For the text-containing cell, return its midpoint in (X, Y) coordinate format. 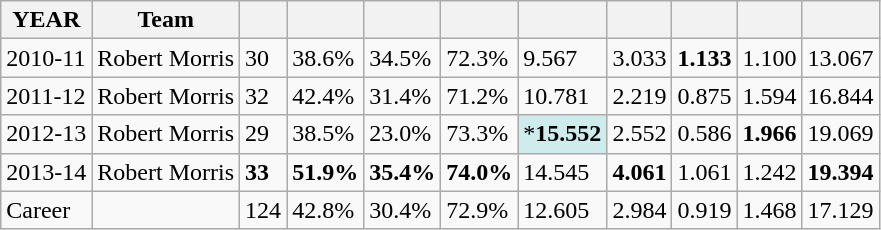
2.552 (640, 134)
1.468 (770, 210)
9.567 (562, 58)
12.605 (562, 210)
3.033 (640, 58)
1.061 (704, 172)
19.394 (840, 172)
42.4% (326, 96)
72.3% (480, 58)
32 (264, 96)
0.875 (704, 96)
19.069 (840, 134)
51.9% (326, 172)
30.4% (402, 210)
2011-12 (46, 96)
4.061 (640, 172)
10.781 (562, 96)
23.0% (402, 134)
34.5% (402, 58)
17.129 (840, 210)
1.100 (770, 58)
1.242 (770, 172)
74.0% (480, 172)
2010-11 (46, 58)
Career (46, 210)
38.6% (326, 58)
0.586 (704, 134)
16.844 (840, 96)
29 (264, 134)
31.4% (402, 96)
1.133 (704, 58)
71.2% (480, 96)
73.3% (480, 134)
13.067 (840, 58)
72.9% (480, 210)
30 (264, 58)
2012-13 (46, 134)
1.966 (770, 134)
2013-14 (46, 172)
0.919 (704, 210)
124 (264, 210)
1.594 (770, 96)
35.4% (402, 172)
*15.552 (562, 134)
2.984 (640, 210)
14.545 (562, 172)
YEAR (46, 20)
2.219 (640, 96)
42.8% (326, 210)
Team (166, 20)
33 (264, 172)
38.5% (326, 134)
